Pinpoint the cell where the given text exists, returning its (x, y) midpoint coordinate. 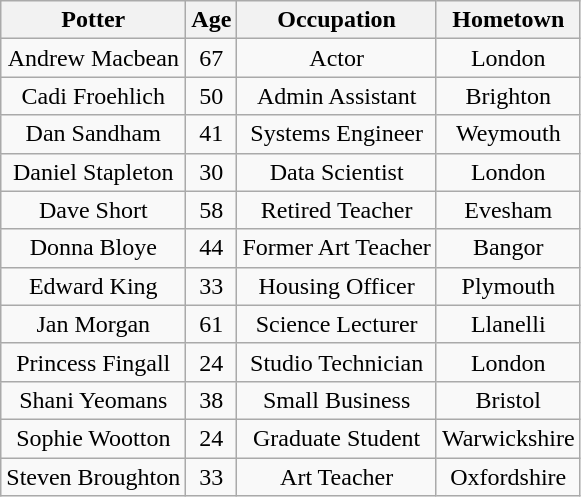
44 (212, 248)
Actor (337, 58)
Hometown (508, 20)
Warwickshire (508, 438)
Dave Short (94, 210)
Evesham (508, 210)
Age (212, 20)
Retired Teacher (337, 210)
Admin Assistant (337, 96)
Systems Engineer (337, 134)
Daniel Stapleton (94, 172)
58 (212, 210)
Sophie Wootton (94, 438)
Brighton (508, 96)
Data Scientist (337, 172)
Oxfordshire (508, 477)
Small Business (337, 400)
Andrew Macbean (94, 58)
67 (212, 58)
Weymouth (508, 134)
50 (212, 96)
Bangor (508, 248)
Bristol (508, 400)
Plymouth (508, 286)
Shani Yeomans (94, 400)
Steven Broughton (94, 477)
Jan Morgan (94, 324)
Studio Technician (337, 362)
Edward King (94, 286)
Science Lecturer (337, 324)
Art Teacher (337, 477)
41 (212, 134)
Housing Officer (337, 286)
Llanelli (508, 324)
38 (212, 400)
Former Art Teacher (337, 248)
Potter (94, 20)
Graduate Student (337, 438)
Dan Sandham (94, 134)
30 (212, 172)
Cadi Froehlich (94, 96)
Donna Bloye (94, 248)
Princess Fingall (94, 362)
61 (212, 324)
Occupation (337, 20)
